Detect which cell encompasses the target text, then output its [x, y] center coordinate. 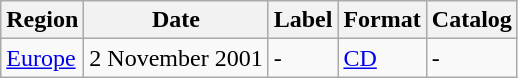
Europe [42, 58]
Catalog [472, 20]
Label [303, 20]
2 November 2001 [176, 58]
Date [176, 20]
Region [42, 20]
CD [382, 58]
Format [382, 20]
